Pinpoint the cell where the given text exists, returning its (X, Y) midpoint coordinate. 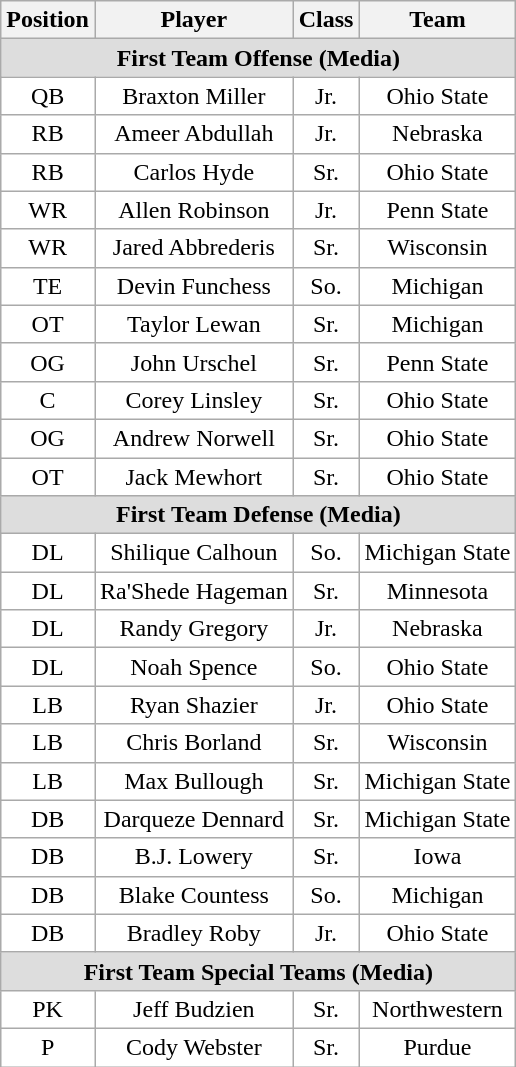
Northwestern (438, 1009)
Andrew Norwell (194, 438)
P (48, 1047)
Blake Countess (194, 895)
B.J. Lowery (194, 857)
Devin Funchess (194, 286)
QB (48, 96)
Ra'Shede Hageman (194, 591)
Team (438, 20)
TE (48, 286)
Max Bullough (194, 781)
Allen Robinson (194, 210)
Braxton Miller (194, 96)
Ryan Shazier (194, 705)
Ameer Abdullah (194, 134)
Shilique Calhoun (194, 553)
Iowa (438, 857)
John Urschel (194, 362)
Randy Gregory (194, 629)
Jack Mewhort (194, 477)
Jared Abbrederis (194, 248)
Chris Borland (194, 743)
Class (326, 20)
Bradley Roby (194, 933)
PK (48, 1009)
Corey Linsley (194, 400)
Minnesota (438, 591)
First Team Offense (Media) (258, 58)
Carlos Hyde (194, 172)
Player (194, 20)
Darqueze Dennard (194, 819)
Purdue (438, 1047)
C (48, 400)
First Team Special Teams (Media) (258, 971)
Cody Webster (194, 1047)
Jeff Budzien (194, 1009)
Taylor Lewan (194, 324)
First Team Defense (Media) (258, 515)
Position (48, 20)
Noah Spence (194, 667)
